Find where the given text appears and provide that cell's center as (X, Y) coordinate. 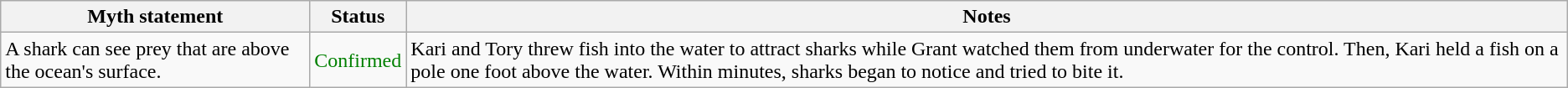
A shark can see prey that are above the ocean's surface. (156, 60)
Confirmed (358, 60)
Myth statement (156, 17)
Notes (987, 17)
Status (358, 17)
